Locate the cell with the specified text and output its [X, Y] center coordinate. 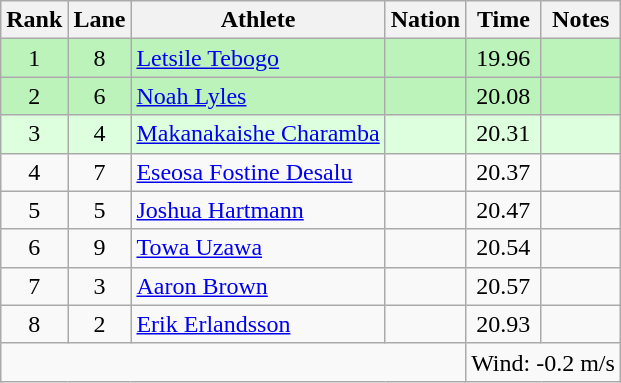
Nation [425, 20]
Notes [580, 20]
Lane [100, 20]
20.47 [504, 210]
20.54 [504, 248]
Aaron Brown [258, 286]
20.37 [504, 172]
Rank [34, 20]
Athlete [258, 20]
1 [34, 58]
9 [100, 248]
20.93 [504, 324]
Wind: -0.2 m/s [544, 362]
19.96 [504, 58]
20.08 [504, 96]
Makanakaishe Charamba [258, 134]
Erik Erlandsson [258, 324]
Towa Uzawa [258, 248]
Noah Lyles [258, 96]
20.57 [504, 286]
Time [504, 20]
20.31 [504, 134]
Letsile Tebogo [258, 58]
Joshua Hartmann [258, 210]
Eseosa Fostine Desalu [258, 172]
